Identify which cell holds the provided text, then report its [X, Y] central coordinate. 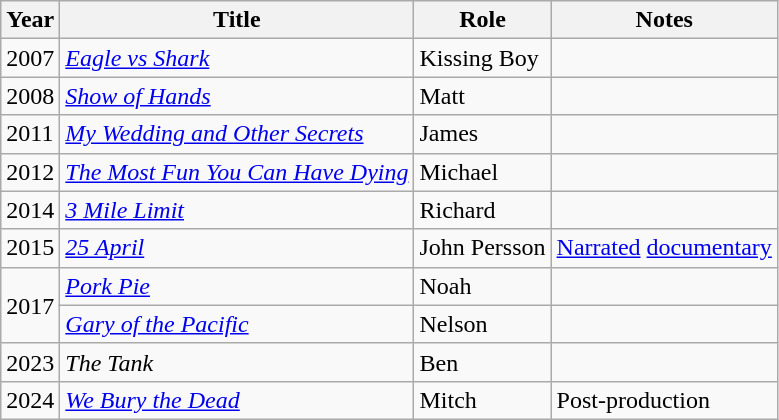
Eagle vs Shark [237, 58]
2011 [30, 134]
Pork Pie [237, 286]
25 April [237, 248]
Gary of the Pacific [237, 324]
Show of Hands [237, 96]
Role [482, 20]
3 Mile Limit [237, 210]
2024 [30, 400]
My Wedding and Other Secrets [237, 134]
Nelson [482, 324]
2023 [30, 362]
Year [30, 20]
Post-production [664, 400]
The Most Fun You Can Have Dying [237, 172]
The Tank [237, 362]
Mitch [482, 400]
2008 [30, 96]
James [482, 134]
2007 [30, 58]
John Persson [482, 248]
Kissing Boy [482, 58]
2014 [30, 210]
2015 [30, 248]
Notes [664, 20]
Ben [482, 362]
2017 [30, 305]
2012 [30, 172]
We Bury the Dead [237, 400]
Title [237, 20]
Matt [482, 96]
Narrated documentary [664, 248]
Michael [482, 172]
Noah [482, 286]
Richard [482, 210]
